Provide the [x, y] coordinate of the cell's center where the given text is located.  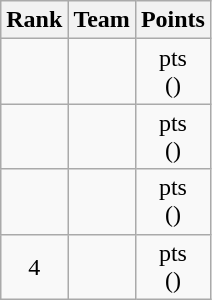
Points [172, 20]
Rank [34, 20]
Team [102, 20]
4 [34, 266]
